For the text-containing cell, return its midpoint in (X, Y) coordinate format. 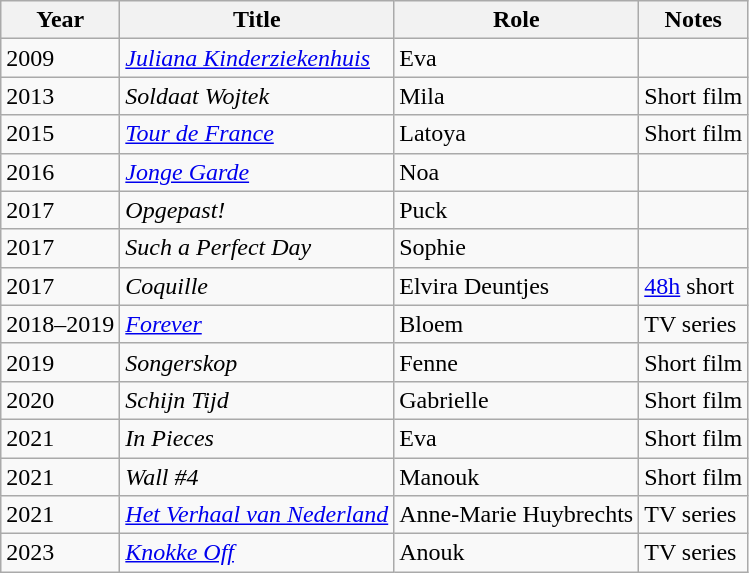
2009 (60, 58)
In Pieces (257, 438)
Role (516, 20)
Notes (694, 20)
Tour de France (257, 134)
Soldaat Wojtek (257, 96)
Puck (516, 210)
Anouk (516, 553)
Noa (516, 172)
2023 (60, 553)
Coquille (257, 286)
Knokke Off (257, 553)
Year (60, 20)
Het Verhaal van Nederland (257, 515)
2016 (60, 172)
Anne-Marie Huybrechts (516, 515)
Forever (257, 324)
Such a Perfect Day (257, 248)
Jonge Garde (257, 172)
Opgepast! (257, 210)
Schijn Tijd (257, 400)
2018–2019 (60, 324)
Manouk (516, 477)
Wall #4 (257, 477)
2013 (60, 96)
48h short (694, 286)
Songerskop (257, 362)
2020 (60, 400)
Sophie (516, 248)
Bloem (516, 324)
Gabrielle (516, 400)
Fenne (516, 362)
Juliana Kinderziekenhuis (257, 58)
Latoya (516, 134)
Title (257, 20)
Mila (516, 96)
Elvira Deuntjes (516, 286)
2019 (60, 362)
2015 (60, 134)
